Find where the given text appears and provide that cell's center as [X, Y] coordinate. 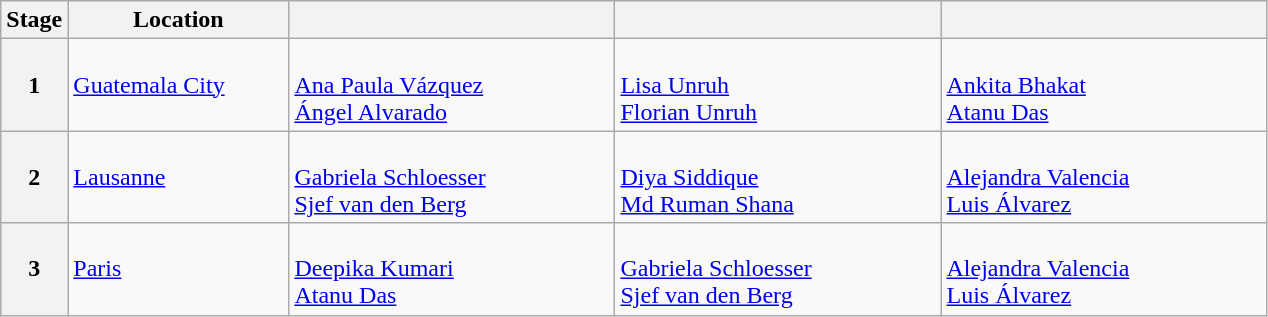
Diya Siddique Md Ruman Shana [778, 177]
Deepika Kumari Atanu Das [452, 269]
Location [178, 20]
Lisa Unruh Florian Unruh [778, 85]
Stage [34, 20]
Lausanne [178, 177]
2 [34, 177]
Ana Paula Vázquez Ángel Alvarado [452, 85]
3 [34, 269]
Paris [178, 269]
Ankita Bhakat Atanu Das [1104, 85]
1 [34, 85]
Guatemala City [178, 85]
